Find where the given text appears and provide that cell's center as [x, y] coordinate. 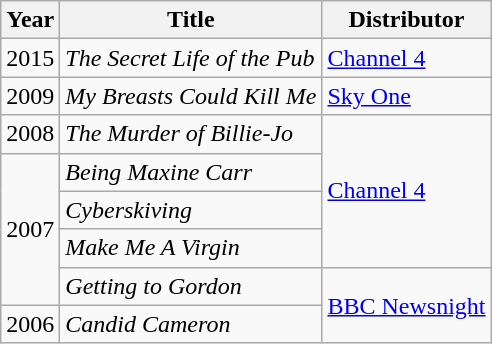
Being Maxine Carr [191, 172]
Make Me A Virgin [191, 248]
Year [30, 20]
Sky One [406, 96]
The Murder of Billie-Jo [191, 134]
2006 [30, 324]
The Secret Life of the Pub [191, 58]
2007 [30, 229]
Getting to Gordon [191, 286]
2015 [30, 58]
Title [191, 20]
My Breasts Could Kill Me [191, 96]
Candid Cameron [191, 324]
2009 [30, 96]
2008 [30, 134]
Cyberskiving [191, 210]
BBC Newsnight [406, 305]
Distributor [406, 20]
